Locate the cell with the specified text and output its [X, Y] center coordinate. 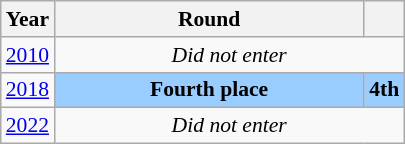
Round [209, 19]
2022 [28, 126]
2018 [28, 90]
Year [28, 19]
Fourth place [209, 90]
4th [384, 90]
2010 [28, 55]
